Return [x, y] of the center of cell containing provided text 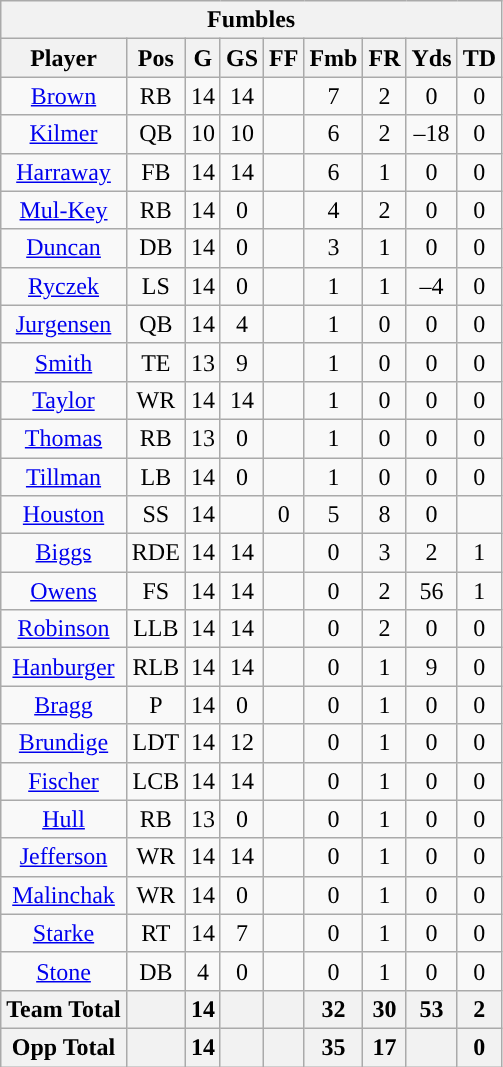
Owens [64, 591]
Robinson [64, 629]
RT [156, 933]
Ryczek [64, 286]
–18 [432, 134]
Opp Total [64, 1047]
LLB [156, 629]
TE [156, 362]
Mul-Key [64, 210]
Duncan [64, 248]
GS [242, 58]
56 [432, 591]
LB [156, 477]
17 [384, 1047]
Bragg [64, 705]
Jurgensen [64, 324]
SS [156, 515]
Fischer [64, 781]
8 [384, 515]
Brown [64, 96]
Starke [64, 933]
32 [334, 1009]
Houston [64, 515]
P [156, 705]
Biggs [64, 553]
LS [156, 286]
FB [156, 172]
LDT [156, 743]
LCB [156, 781]
Pos [156, 58]
12 [242, 743]
Jefferson [64, 857]
Player [64, 58]
Hull [64, 819]
Team Total [64, 1009]
53 [432, 1009]
Tillman [64, 477]
RDE [156, 553]
Smith [64, 362]
–4 [432, 286]
Stone [64, 971]
Fumbles [252, 20]
G [202, 58]
Yds [432, 58]
5 [334, 515]
30 [384, 1009]
TD [479, 58]
FF [284, 58]
Kilmer [64, 134]
FR [384, 58]
Harraway [64, 172]
35 [334, 1047]
Taylor [64, 400]
Hanburger [64, 667]
Fmb [334, 58]
FS [156, 591]
Malinchak [64, 895]
Brundige [64, 743]
Thomas [64, 438]
RLB [156, 667]
